Search for the cell housing the specified text and yield its [x, y] center coordinate. 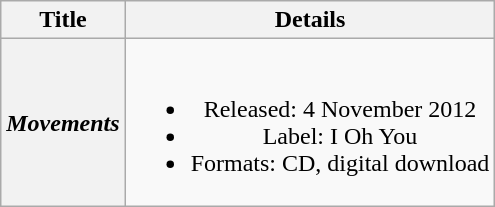
Title [63, 20]
Details [310, 20]
Released: 4 November 2012Label: I Oh YouFormats: CD, digital download [310, 122]
Movements [63, 122]
